Identify which cell holds the provided text, then report its [x, y] central coordinate. 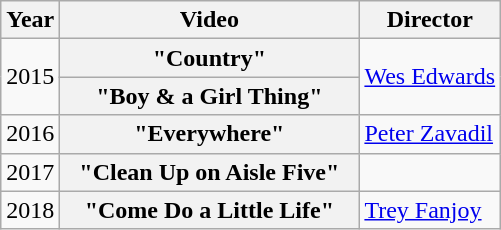
Wes Edwards [430, 77]
"Everywhere" [210, 134]
2015 [30, 77]
Year [30, 20]
Trey Fanjoy [430, 210]
Peter Zavadil [430, 134]
2017 [30, 172]
"Boy & a Girl Thing" [210, 96]
2016 [30, 134]
"Clean Up on Aisle Five" [210, 172]
"Come Do a Little Life" [210, 210]
"Country" [210, 58]
Director [430, 20]
2018 [30, 210]
Video [210, 20]
